Return [x, y] of the center of cell containing provided text 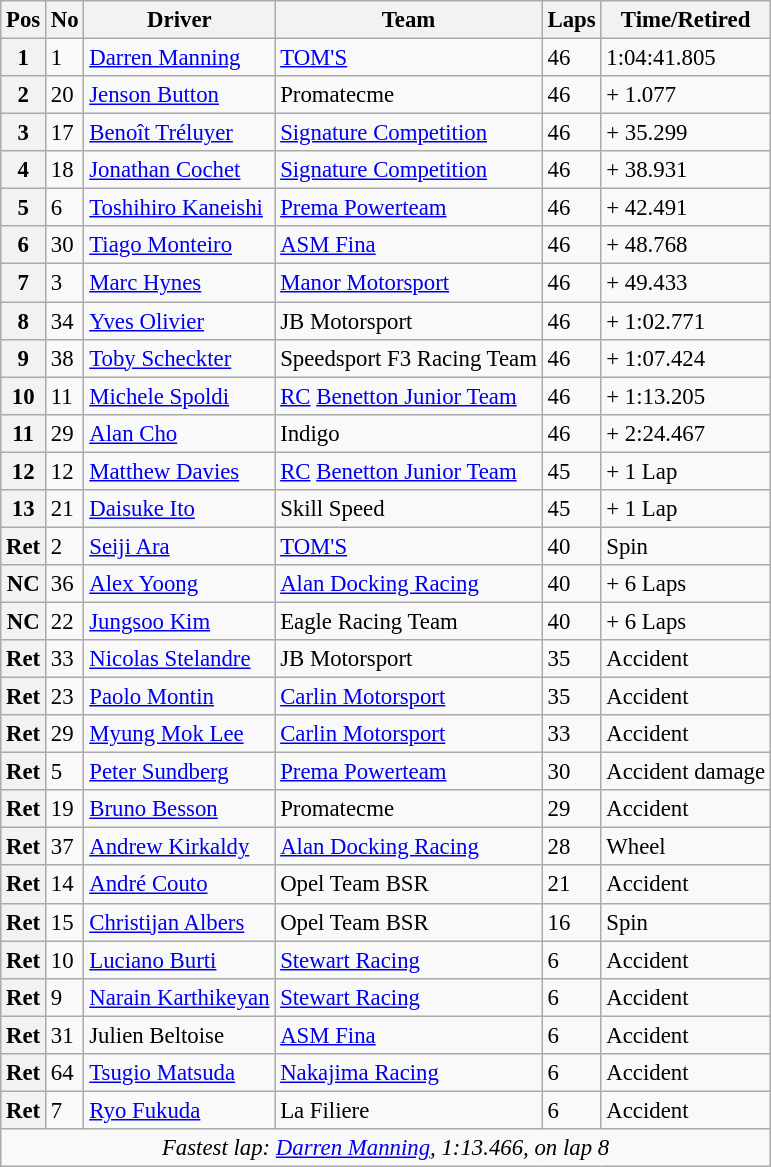
Myung Mok Lee [180, 734]
+ 1:02.771 [686, 321]
19 [65, 809]
17 [65, 133]
Tsugio Matsuda [180, 1073]
Matthew Davies [180, 471]
+ 1.077 [686, 95]
Seiji Ara [180, 546]
Nakajima Racing [408, 1073]
Ryo Fukuda [180, 1110]
38 [65, 358]
Bruno Besson [180, 809]
4 [24, 170]
+ 48.768 [686, 245]
+ 49.433 [686, 283]
Toshihiro Kaneishi [180, 208]
14 [65, 885]
13 [24, 509]
Narain Karthikeyan [180, 997]
Manor Motorsport [408, 283]
23 [65, 697]
Wheel [686, 847]
Marc Hynes [180, 283]
Skill Speed [408, 509]
Team [408, 20]
No [65, 20]
+ 42.491 [686, 208]
Pos [24, 20]
Michele Spoldi [180, 396]
Paolo Montin [180, 697]
Christijan Albers [180, 922]
Darren Manning [180, 58]
Jonathan Cochet [180, 170]
Eagle Racing Team [408, 621]
André Couto [180, 885]
+ 1:13.205 [686, 396]
8 [24, 321]
Time/Retired [686, 20]
Alex Yoong [180, 584]
Julien Beltoise [180, 1035]
16 [572, 922]
Driver [180, 20]
Daisuke Ito [180, 509]
Accident damage [686, 772]
+ 35.299 [686, 133]
18 [65, 170]
Yves Olivier [180, 321]
Jungsoo Kim [180, 621]
31 [65, 1035]
Indigo [408, 433]
+ 38.931 [686, 170]
34 [65, 321]
Andrew Kirkaldy [180, 847]
1:04:41.805 [686, 58]
22 [65, 621]
Nicolas Stelandre [180, 659]
Luciano Burti [180, 960]
Peter Sundberg [180, 772]
28 [572, 847]
64 [65, 1073]
20 [65, 95]
15 [65, 922]
Jenson Button [180, 95]
37 [65, 847]
Toby Scheckter [180, 358]
Tiago Monteiro [180, 245]
Speedsport F3 Racing Team [408, 358]
Laps [572, 20]
36 [65, 584]
+ 1:07.424 [686, 358]
+ 2:24.467 [686, 433]
La Filiere [408, 1110]
Fastest lap: Darren Manning, 1:13.466, on lap 8 [386, 1148]
Benoît Tréluyer [180, 133]
Alan Cho [180, 433]
